Output the (X, Y) coordinate of the center of the cell containing the given text.  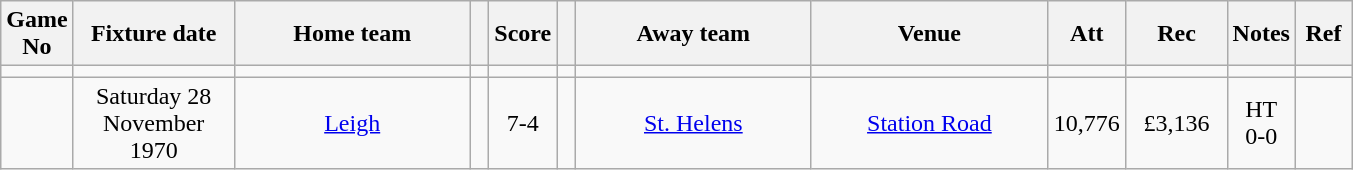
Game No (37, 34)
Venue (929, 34)
HT 0-0 (1261, 123)
Notes (1261, 34)
10,776 (1086, 123)
7-4 (523, 123)
Rec (1176, 34)
Leigh (352, 123)
St. Helens (693, 123)
Att (1086, 34)
Score (523, 34)
Saturday 28 November 1970 (154, 123)
Ref (1323, 34)
Fixture date (154, 34)
£3,136 (1176, 123)
Away team (693, 34)
Home team (352, 34)
Station Road (929, 123)
